Detect which cell encompasses the target text, then output its [X, Y] center coordinate. 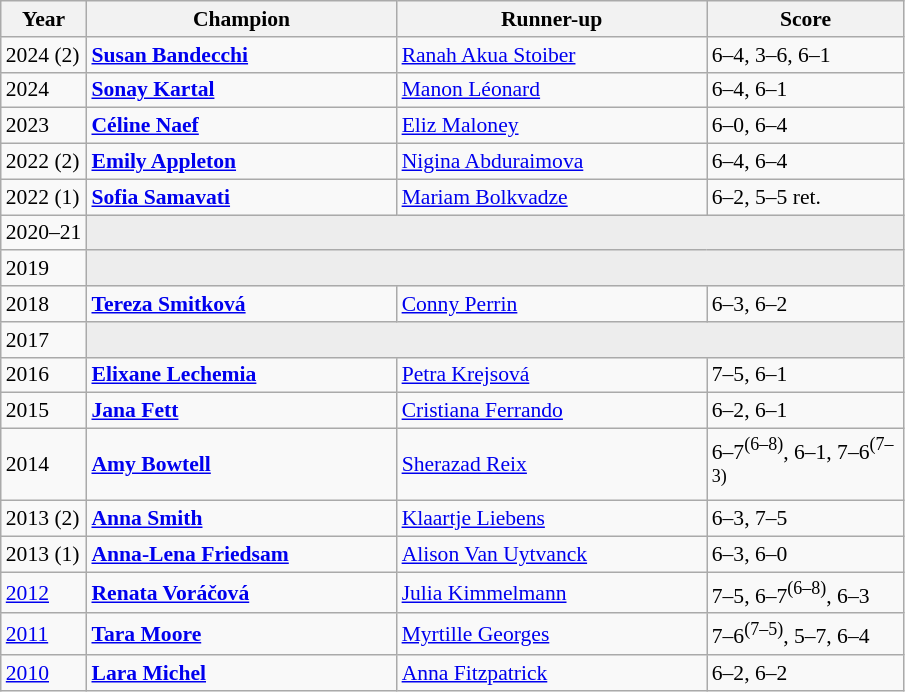
2023 [44, 126]
Céline Naef [241, 126]
6–2, 6–1 [806, 411]
Renata Voráčová [241, 592]
6–2, 5–5 ret. [806, 197]
Manon Léonard [552, 90]
2020–21 [44, 233]
2013 (1) [44, 555]
6–3, 6–0 [806, 555]
Tereza Smitková [241, 304]
6–7(6–8), 6–1, 7–6(7–3) [806, 466]
Eliz Maloney [552, 126]
Susan Bandecchi [241, 55]
Ranah Akua Stoiber [552, 55]
Cristiana Ferrando [552, 411]
Mariam Bolkvadze [552, 197]
Runner-up [552, 19]
2011 [44, 634]
2022 (2) [44, 162]
2015 [44, 411]
7–5, 6–7(6–8), 6–3 [806, 592]
Anna Fitzpatrick [552, 673]
Emily Appleton [241, 162]
2024 [44, 90]
Score [806, 19]
Klaartje Liebens [552, 519]
Julia Kimmelmann [552, 592]
6–4, 3–6, 6–1 [806, 55]
Sonay Kartal [241, 90]
Year [44, 19]
Conny Perrin [552, 304]
2019 [44, 269]
Jana Fett [241, 411]
2013 (2) [44, 519]
Tara Moore [241, 634]
2017 [44, 340]
6–0, 6–4 [806, 126]
Myrtille Georges [552, 634]
2016 [44, 375]
2024 (2) [44, 55]
Sofia Samavati [241, 197]
Elixane Lechemia [241, 375]
2022 (1) [44, 197]
6–2, 6–2 [806, 673]
7–6(7–5), 5–7, 6–4 [806, 634]
Petra Krejsová [552, 375]
Lara Michel [241, 673]
2010 [44, 673]
2012 [44, 592]
Amy Bowtell [241, 466]
2018 [44, 304]
2014 [44, 466]
Nigina Abduraimova [552, 162]
Alison Van Uytvanck [552, 555]
6–3, 7–5 [806, 519]
7–5, 6–1 [806, 375]
Champion [241, 19]
6–4, 6–4 [806, 162]
6–3, 6–2 [806, 304]
Anna-Lena Friedsam [241, 555]
Anna Smith [241, 519]
6–4, 6–1 [806, 90]
Sherazad Reix [552, 466]
